Return the (X, Y) coordinate for the center point of the cell that contains the specified text.  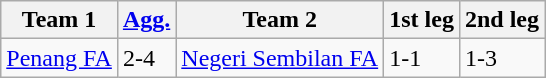
Penang FA (60, 58)
2nd leg (502, 20)
1-1 (422, 58)
Team 2 (280, 20)
Team 1 (60, 20)
2-4 (146, 58)
1st leg (422, 20)
Negeri Sembilan FA (280, 58)
Agg. (146, 20)
1-3 (502, 58)
